Provide the (X, Y) coordinate of the cell's center where the given text is located.  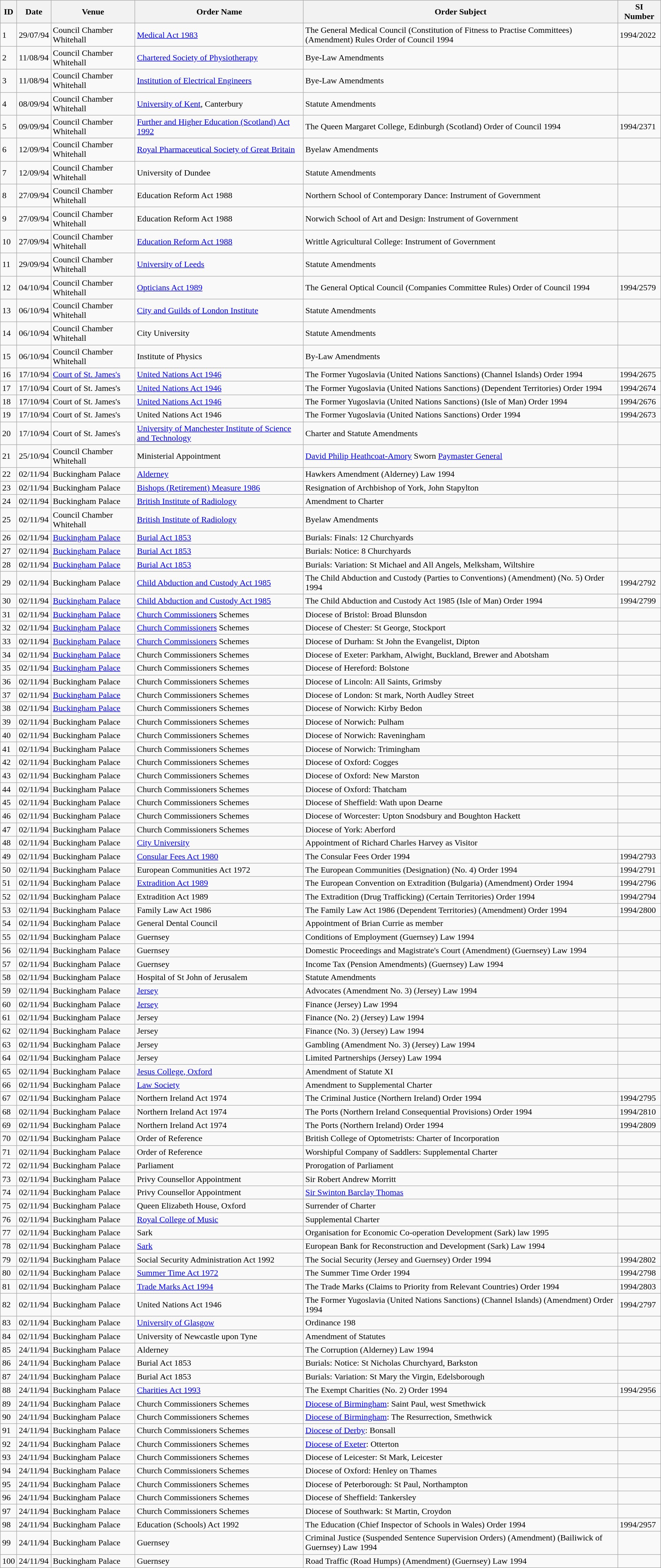
SI Number (639, 12)
14 (8, 333)
91 (8, 1430)
25/10/94 (34, 456)
The Child Abduction and Custody Act 1985 (Isle of Man) Order 1994 (460, 601)
1994/2809 (639, 1125)
The Corruption (Alderney) Law 1994 (460, 1350)
18 (8, 402)
European Bank for Reconstruction and Development (Sark) Law 1994 (460, 1246)
The Ports (Northern Ireland Consequential Provisions) Order 1994 (460, 1112)
59 (8, 991)
42 (8, 762)
Surrender of Charter (460, 1206)
85 (8, 1350)
49 (8, 856)
Diocese of Oxford: Cogges (460, 762)
Domestic Proceedings and Magistrate's Court (Amendment) (Guernsey) Law 1994 (460, 950)
Burials: Notice: St Nicholas Churchyard, Barkston (460, 1363)
98 (8, 1525)
82 (8, 1305)
78 (8, 1246)
The Family Law Act 1986 (Dependent Territories) (Amendment) Order 1994 (460, 910)
Sir Robert Andrew Morritt (460, 1179)
4 (8, 104)
66 (8, 1085)
68 (8, 1112)
100 (8, 1561)
Royal College of Music (219, 1219)
Diocese of Derby: Bonsall (460, 1430)
09/09/94 (34, 126)
7 (8, 172)
81 (8, 1287)
Social Security Administration Act 1992 (219, 1260)
11 (8, 264)
1994/2022 (639, 35)
Diocese of Sheffield: Tankersley (460, 1498)
31 (8, 614)
83 (8, 1323)
39 (8, 722)
The Former Yugoslavia (United Nations Sanctions) Order 1994 (460, 415)
1994/2794 (639, 897)
University of Manchester Institute of Science and Technology (219, 433)
89 (8, 1403)
38 (8, 708)
47 (8, 830)
Hospital of St John of Jerusalem (219, 977)
The Former Yugoslavia (United Nations Sanctions) (Dependent Territories) Order 1994 (460, 388)
The Child Abduction and Custody (Parties to Conventions) (Amendment) (No. 5) Order 1994 (460, 583)
28 (8, 565)
5 (8, 126)
17 (8, 388)
The Former Yugoslavia (United Nations Sanctions) (Isle of Man) Order 1994 (460, 402)
84 (8, 1336)
Conditions of Employment (Guernsey) Law 1994 (460, 937)
Institute of Physics (219, 357)
The Education (Chief Inspector of Schools in Wales) Order 1994 (460, 1525)
Limited Partnerships (Jersey) Law 1994 (460, 1058)
97 (8, 1511)
52 (8, 897)
95 (8, 1484)
Diocese of Leicester: St Mark, Leicester (460, 1457)
86 (8, 1363)
ID (8, 12)
Diocese of Peterborough: St Paul, Northampton (460, 1484)
Gambling (Amendment No. 3) (Jersey) Law 1994 (460, 1045)
15 (8, 357)
33 (8, 641)
1994/2800 (639, 910)
Advocates (Amendment No. 3) (Jersey) Law 1994 (460, 991)
29/07/94 (34, 35)
1994/2793 (639, 856)
63 (8, 1045)
96 (8, 1498)
The Consular Fees Order 1994 (460, 856)
Amendment to Charter (460, 501)
26 (8, 537)
City and Guilds of London Institute (219, 311)
Charter and Statute Amendments (460, 433)
The Queen Margaret College, Edinburgh (Scotland) Order of Council 1994 (460, 126)
Diocese of Southwark: St Martin, Croydon (460, 1511)
Chartered Society of Physiotherapy (219, 58)
29 (8, 583)
27 (8, 551)
1994/2802 (639, 1260)
University of Dundee (219, 172)
1994/2676 (639, 402)
Consular Fees Act 1980 (219, 856)
Medical Act 1983 (219, 35)
Burials: Variation: St Mary the Virgin, Edelsborough (460, 1377)
Diocese of Norwich: Trimingham (460, 749)
10 (8, 242)
21 (8, 456)
Finance (Jersey) Law 1994 (460, 1004)
Amendment of Statutes (460, 1336)
51 (8, 883)
Sir Swinton Barclay Thomas (460, 1192)
Criminal Justice (Suspended Sentence Supervision Orders) (Amendment) (Bailiwick of Guernsey) Law 1994 (460, 1543)
Diocese of Norwich: Pulham (460, 722)
Prorogation of Parliament (460, 1165)
European Communities Act 1972 (219, 870)
Income Tax (Pension Amendments) (Guernsey) Law 1994 (460, 964)
13 (8, 311)
The Social Security (Jersey and Guernsey) Order 1994 (460, 1260)
76 (8, 1219)
48 (8, 843)
54 (8, 923)
29/09/94 (34, 264)
69 (8, 1125)
The General Optical Council (Companies Committee Rules) Order of Council 1994 (460, 287)
The General Medical Council (Constitution of Fitness to Practise Committees) (Amendment) Rules Order of Council 1994 (460, 35)
57 (8, 964)
Diocese of Birmingham: Saint Paul, west Smethwick (460, 1403)
By-Law Amendments (460, 357)
Northern School of Contemporary Dance: Instrument of Government (460, 196)
Date (34, 12)
The Summer Time Order 1994 (460, 1273)
Diocese of Bristol: Broad Blunsdon (460, 614)
Diocese of Worcester: Upton Snodsbury and Boughton Hackett (460, 816)
8 (8, 196)
Diocese of York: Aberford (460, 830)
41 (8, 749)
61 (8, 1018)
David Philip Heathcoat-Amory Sworn Paymaster General (460, 456)
Charities Act 1993 (219, 1390)
1994/2791 (639, 870)
90 (8, 1417)
2 (8, 58)
1994/2798 (639, 1273)
99 (8, 1543)
45 (8, 803)
Diocese of Norwich: Kirby Bedon (460, 708)
Finance (No. 2) (Jersey) Law 1994 (460, 1018)
1994/2956 (639, 1390)
Finance (No. 3) (Jersey) Law 1994 (460, 1031)
Amendment of Statute XI (460, 1071)
53 (8, 910)
1994/2579 (639, 287)
20 (8, 433)
Amendment to Supplemental Charter (460, 1085)
Diocese of Oxford: New Marston (460, 776)
1994/2810 (639, 1112)
72 (8, 1165)
Further and Higher Education (Scotland) Act 1992 (219, 126)
1994/2675 (639, 375)
The Criminal Justice (Northern Ireland) Order 1994 (460, 1098)
The Exempt Charities (No. 2) Order 1994 (460, 1390)
93 (8, 1457)
04/10/94 (34, 287)
30 (8, 601)
Ordinance 198 (460, 1323)
23 (8, 488)
University of Glasgow (219, 1323)
University of Leeds (219, 264)
General Dental Council (219, 923)
Jesus College, Oxford (219, 1071)
12 (8, 287)
Parliament (219, 1165)
Supplemental Charter (460, 1219)
Diocese of Durham: St John the Evangelist, Dipton (460, 641)
67 (8, 1098)
1994/2674 (639, 388)
Diocese of Oxford: Henley on Thames (460, 1471)
Burials: Variation: St Michael and All Angels, Melksham, Wiltshire (460, 565)
Appointment of Richard Charles Harvey as Visitor (460, 843)
08/09/94 (34, 104)
Law Society (219, 1085)
34 (8, 655)
Diocese of Chester: St George, Stockport (460, 628)
Road Traffic (Road Humps) (Amendment) (Guernsey) Law 1994 (460, 1561)
Diocese of Sheffield: Wath upon Dearne (460, 803)
Diocese of Exeter: Parkham, Alwight, Buckland, Brewer and Abotsham (460, 655)
Trade Marks Act 1994 (219, 1287)
The Trade Marks (Claims to Priority from Relevant Countries) Order 1994 (460, 1287)
58 (8, 977)
24 (8, 501)
Diocese of London: St mark, North Audley Street (460, 695)
1 (8, 35)
1994/2797 (639, 1305)
32 (8, 628)
Resignation of Archbishop of York, John Stapylton (460, 488)
56 (8, 950)
35 (8, 668)
36 (8, 682)
Institution of Electrical Engineers (219, 81)
Order Subject (460, 12)
University of Kent, Canterbury (219, 104)
Diocese of Hereford: Bolstone (460, 668)
Organisation for Economic Co-operation Development (Sark) law 1995 (460, 1233)
Appointment of Brian Currie as member (460, 923)
1994/2792 (639, 583)
65 (8, 1071)
9 (8, 218)
19 (8, 415)
1994/2803 (639, 1287)
Order Name (219, 12)
16 (8, 375)
88 (8, 1390)
73 (8, 1179)
University of Newcastle upon Tyne (219, 1336)
Diocese of Norwich: Raveningham (460, 735)
The Ports (Northern Ireland) Order 1994 (460, 1125)
44 (8, 789)
Diocese of Exeter: Otterton (460, 1444)
Bishops (Retirement) Measure 1986 (219, 488)
64 (8, 1058)
British College of Optometrists: Charter of Incorporation (460, 1139)
Venue (93, 12)
55 (8, 937)
3 (8, 81)
Ministerial Appointment (219, 456)
80 (8, 1273)
The European Convention on Extradition (Bulgaria) (Amendment) Order 1994 (460, 883)
74 (8, 1192)
77 (8, 1233)
1994/2795 (639, 1098)
1994/2799 (639, 601)
Summer Time Act 1972 (219, 1273)
37 (8, 695)
22 (8, 474)
94 (8, 1471)
79 (8, 1260)
Royal Pharmaceutical Society of Great Britain (219, 150)
Writtle Agricultural College: Instrument of Government (460, 242)
Education (Schools) Act 1992 (219, 1525)
The Former Yugoslavia (United Nations Sanctions) (Channel Islands) (Amendment) Order 1994 (460, 1305)
62 (8, 1031)
Diocese of Birmingham: The Resurrection, Smethwick (460, 1417)
The European Communities (Designation) (No. 4) Order 1994 (460, 870)
The Former Yugoslavia (United Nations Sanctions) (Channel Islands) Order 1994 (460, 375)
40 (8, 735)
Worshipful Company of Saddlers: Supplemental Charter (460, 1152)
43 (8, 776)
Family Law Act 1986 (219, 910)
60 (8, 1004)
50 (8, 870)
Norwich School of Art and Design: Instrument of Government (460, 218)
Diocese of Lincoln: All Saints, Grimsby (460, 682)
1994/2957 (639, 1525)
92 (8, 1444)
Burials: Notice: 8 Churchyards (460, 551)
Burials: Finals: 12 Churchyards (460, 537)
Hawkers Amendment (Alderney) Law 1994 (460, 474)
1994/2371 (639, 126)
87 (8, 1377)
46 (8, 816)
71 (8, 1152)
70 (8, 1139)
1994/2673 (639, 415)
The Extradition (Drug Trafficking) (Certain Territories) Order 1994 (460, 897)
75 (8, 1206)
Opticians Act 1989 (219, 287)
Queen Elizabeth House, Oxford (219, 1206)
Diocese of Oxford: Thatcham (460, 789)
25 (8, 519)
6 (8, 150)
1994/2796 (639, 883)
